Pinpoint the cell where the given text exists, returning its [x, y] midpoint coordinate. 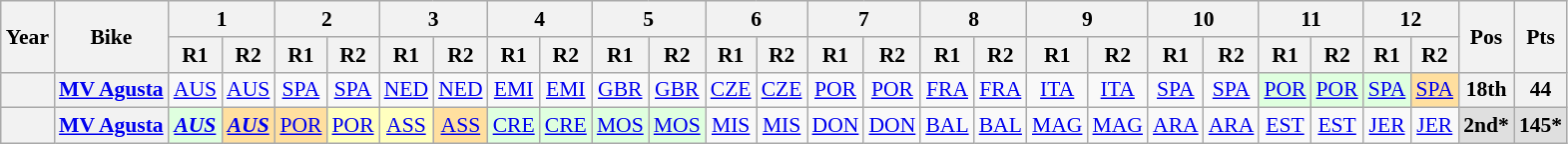
145* [1541, 126]
Pts [1541, 36]
44 [1541, 90]
10 [1204, 19]
3 [433, 19]
6 [757, 19]
7 [864, 19]
9 [1088, 19]
18th [1486, 90]
11 [1310, 19]
Bike [112, 36]
5 [649, 19]
Year [28, 36]
2nd* [1486, 126]
12 [1411, 19]
Pos [1486, 36]
8 [974, 19]
1 [222, 19]
4 [540, 19]
2 [326, 19]
